Pinpoint the cell where the given text exists, returning its (X, Y) midpoint coordinate. 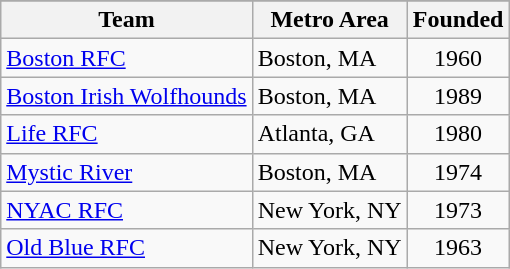
1973 (458, 210)
1960 (458, 58)
NYAC RFC (126, 210)
Boston RFC (126, 58)
Metro Area (330, 20)
Old Blue RFC (126, 248)
Atlanta, GA (330, 134)
Founded (458, 20)
Team (126, 20)
1980 (458, 134)
Boston Irish Wolfhounds (126, 96)
1974 (458, 172)
1989 (458, 96)
1963 (458, 248)
Life RFC (126, 134)
Mystic River (126, 172)
